Find where the given text appears and provide that cell's center as [X, Y] coordinate. 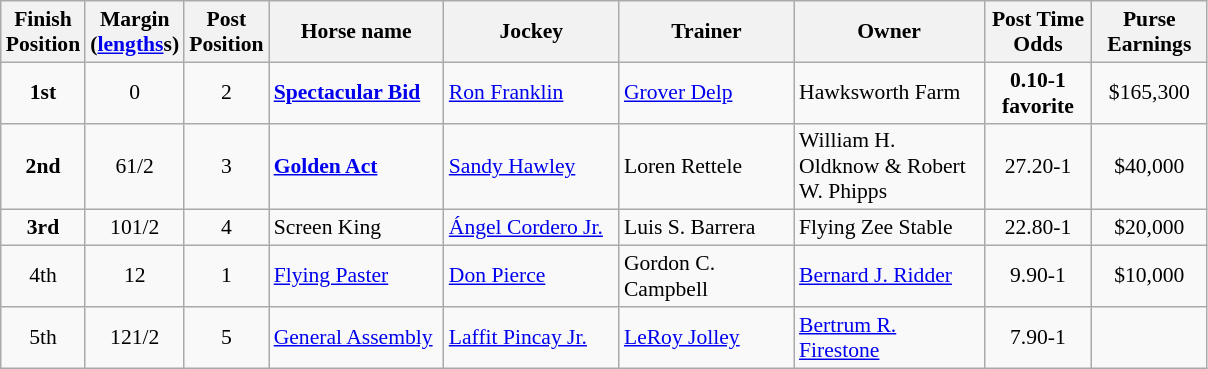
2nd [43, 166]
Margin (lengthss) [134, 32]
Bernard J. Ridder [889, 276]
Post Time Odds [1038, 32]
Jockey [532, 32]
2 [226, 92]
Loren Rettele [706, 166]
22.80-1 [1038, 228]
7.90-1 [1038, 338]
Finish Position [43, 32]
0 [134, 92]
12 [134, 276]
5 [226, 338]
27.20-1 [1038, 166]
$40,000 [1150, 166]
Spectacular Bid [356, 92]
4th [43, 276]
LeRoy Jolley [706, 338]
$165,300 [1150, 92]
Luis S. Barrera [706, 228]
$10,000 [1150, 276]
9.90-1 [1038, 276]
3 [226, 166]
Hawksworth Farm [889, 92]
Flying Zee Stable [889, 228]
Post Position [226, 32]
Bertrum R. Firestone [889, 338]
General Assembly [356, 338]
Trainer [706, 32]
$20,000 [1150, 228]
4 [226, 228]
Grover Delp [706, 92]
Golden Act [356, 166]
Flying Paster [356, 276]
61/2 [134, 166]
101/2 [134, 228]
Owner [889, 32]
Sandy Hawley [532, 166]
Purse Earnings [1150, 32]
1st [43, 92]
5th [43, 338]
Ángel Cordero Jr. [532, 228]
Don Pierce [532, 276]
3rd [43, 228]
0.10-1 favorite [1038, 92]
Horse name [356, 32]
Gordon C. Campbell [706, 276]
Laffit Pincay Jr. [532, 338]
William H. Oldknow & Robert W. Phipps [889, 166]
1 [226, 276]
Ron Franklin [532, 92]
Screen King [356, 228]
121/2 [134, 338]
